Provide the (X, Y) coordinate of the cell's center where the given text is located.  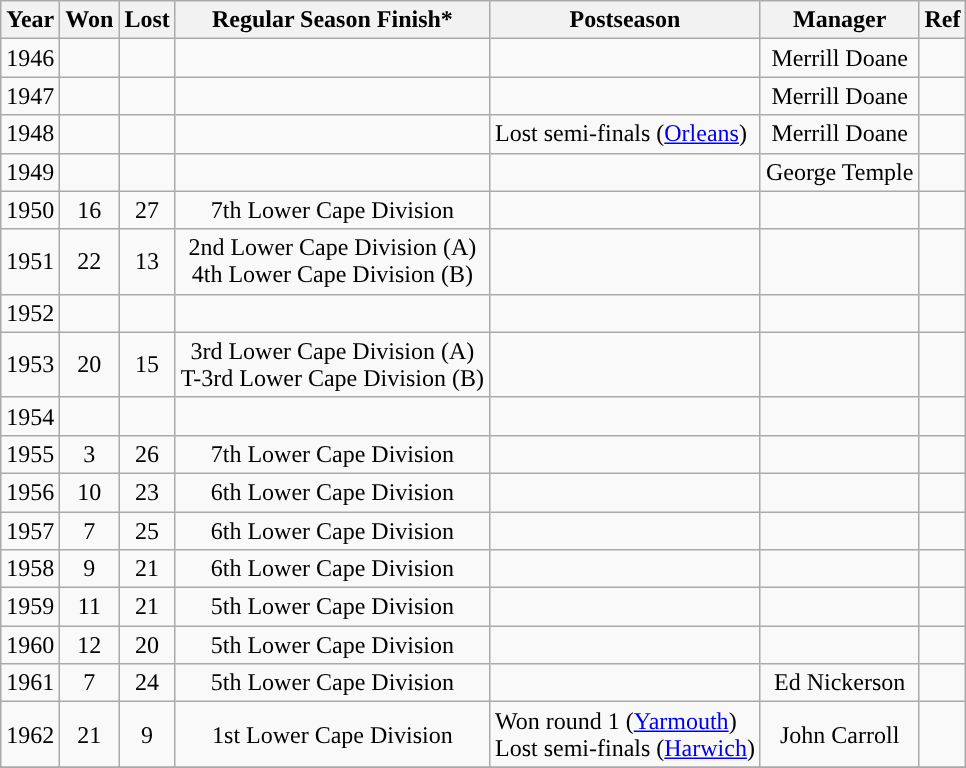
15 (147, 364)
1951 (30, 262)
1958 (30, 569)
11 (90, 607)
12 (90, 645)
Ref (942, 20)
1952 (30, 313)
Ed Nickerson (839, 683)
1962 (30, 734)
1948 (30, 134)
1961 (30, 683)
1957 (30, 531)
3rd Lower Cape Division (A)T-3rd Lower Cape Division (B) (332, 364)
1950 (30, 210)
Manager (839, 20)
1960 (30, 645)
3 (90, 454)
1955 (30, 454)
23 (147, 492)
1954 (30, 416)
13 (147, 262)
Won round 1 (Yarmouth) Lost semi-finals (Harwich) (624, 734)
1st Lower Cape Division (332, 734)
Year (30, 20)
Won (90, 20)
16 (90, 210)
27 (147, 210)
1949 (30, 172)
Postseason (624, 20)
26 (147, 454)
1956 (30, 492)
1953 (30, 364)
10 (90, 492)
1959 (30, 607)
Regular Season Finish* (332, 20)
Lost semi-finals (Orleans) (624, 134)
22 (90, 262)
George Temple (839, 172)
2nd Lower Cape Division (A)4th Lower Cape Division (B) (332, 262)
24 (147, 683)
Lost (147, 20)
1947 (30, 96)
1946 (30, 58)
25 (147, 531)
John Carroll (839, 734)
